Scan for the cell matching the given text and deliver its (X, Y) coordinate at center. 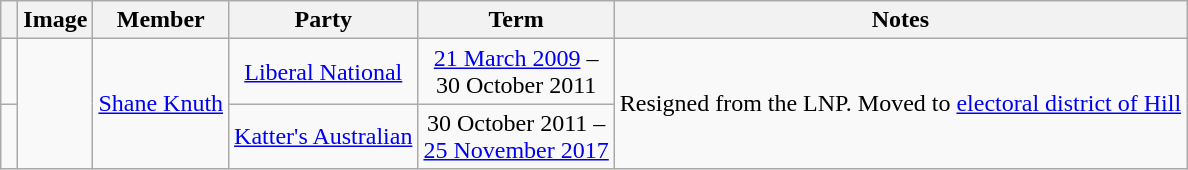
Katter's Australian (324, 136)
Image (56, 20)
Shane Knuth (161, 104)
Notes (900, 20)
Resigned from the LNP. Moved to electoral district of Hill (900, 104)
Liberal National (324, 72)
Member (161, 20)
Party (324, 20)
30 October 2011 –25 November 2017 (516, 136)
Term (516, 20)
21 March 2009 –30 October 2011 (516, 72)
